Identify which cell holds the provided text, then report its [x, y] central coordinate. 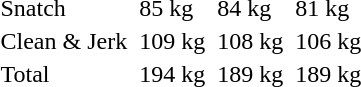
109 kg [172, 41]
108 kg [250, 41]
